Detect which cell encompasses the target text, then output its (X, Y) center coordinate. 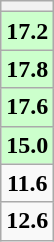
17.2 (28, 31)
15.0 (28, 145)
17.8 (28, 69)
17.6 (28, 107)
12.6 (28, 221)
11.6 (28, 183)
